Find where the given text appears and provide that cell's center as (x, y) coordinate. 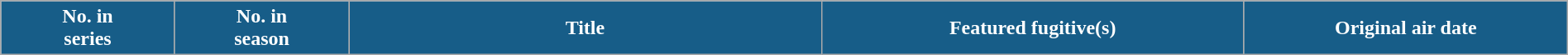
Featured fugitive(s) (1032, 28)
Title (586, 28)
Original air date (1406, 28)
No. inseries (88, 28)
No. inseason (261, 28)
